Detect which cell encompasses the target text, then output its [x, y] center coordinate. 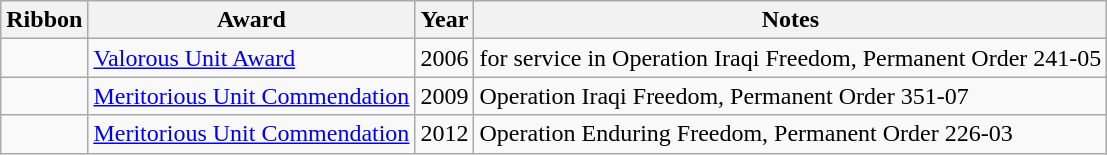
Operation Iraqi Freedom, Permanent Order 351-07 [790, 96]
Notes [790, 20]
2006 [444, 58]
2012 [444, 134]
Operation Enduring Freedom, Permanent Order 226-03 [790, 134]
Ribbon [44, 20]
Year [444, 20]
for service in Operation Iraqi Freedom, Permanent Order 241-05 [790, 58]
Award [252, 20]
Valorous Unit Award [252, 58]
2009 [444, 96]
